Return [x, y] of the center of cell containing provided text 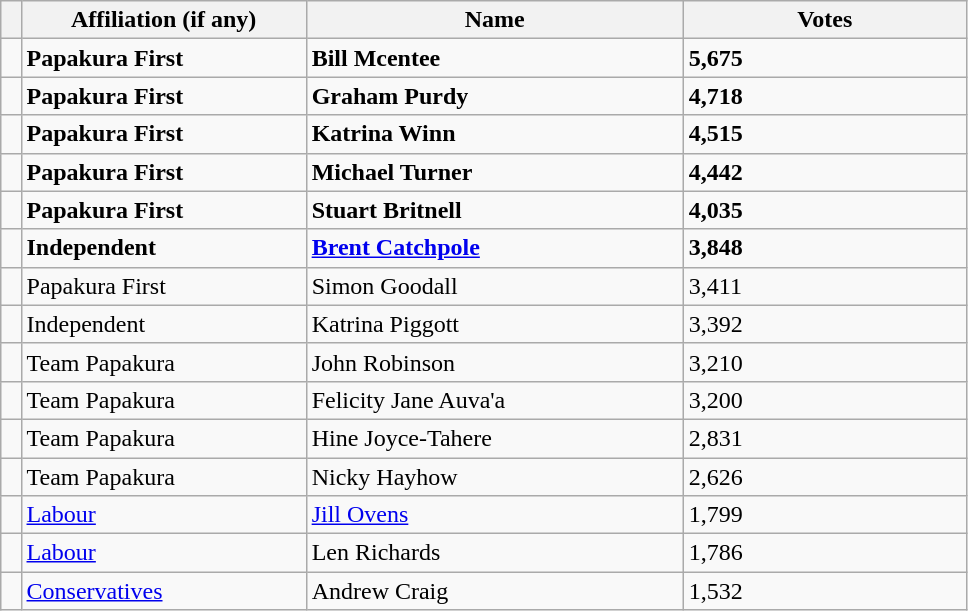
1,786 [824, 553]
4,035 [824, 210]
Nicky Hayhow [494, 477]
Conservatives [164, 591]
4,718 [824, 96]
Felicity Jane Auva'a [494, 400]
Votes [824, 20]
Katrina Piggott [494, 324]
Simon Goodall [494, 286]
3,200 [824, 400]
1,532 [824, 591]
Brent Catchpole [494, 248]
4,442 [824, 172]
Graham Purdy [494, 96]
Jill Ovens [494, 515]
Name [494, 20]
4,515 [824, 134]
3,848 [824, 248]
Michael Turner [494, 172]
Hine Joyce-Tahere [494, 438]
3,210 [824, 362]
5,675 [824, 58]
1,799 [824, 515]
3,392 [824, 324]
John Robinson [494, 362]
Stuart Britnell [494, 210]
2,831 [824, 438]
Affiliation (if any) [164, 20]
Andrew Craig [494, 591]
Len Richards [494, 553]
Katrina Winn [494, 134]
Bill Mcentee [494, 58]
3,411 [824, 286]
2,626 [824, 477]
